Return the [X, Y] coordinate for the center point of the cell that contains the specified text.  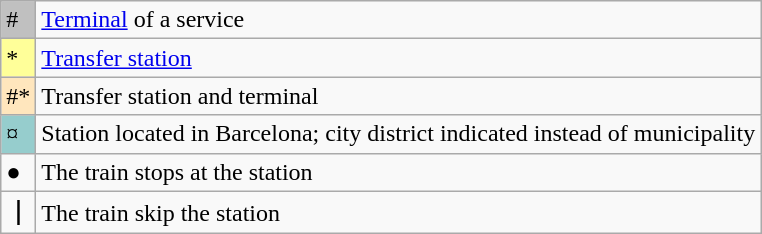
¤ [18, 134]
The train skip the station [398, 212]
#* [18, 96]
● [18, 172]
Transfer station and terminal [398, 96]
Transfer station [398, 58]
The train stops at the station [398, 172]
# [18, 20]
Terminal of a service [398, 20]
* [18, 58]
Station located in Barcelona; city district indicated instead of municipality [398, 134]
｜ [18, 212]
